Pinpoint the cell where the given text exists, returning its (x, y) midpoint coordinate. 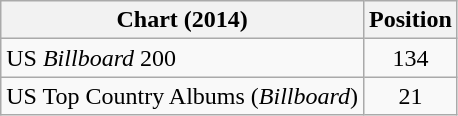
Position (411, 20)
134 (411, 58)
21 (411, 96)
US Billboard 200 (182, 58)
US Top Country Albums (Billboard) (182, 96)
Chart (2014) (182, 20)
